Identify which cell holds the provided text, then report its (x, y) central coordinate. 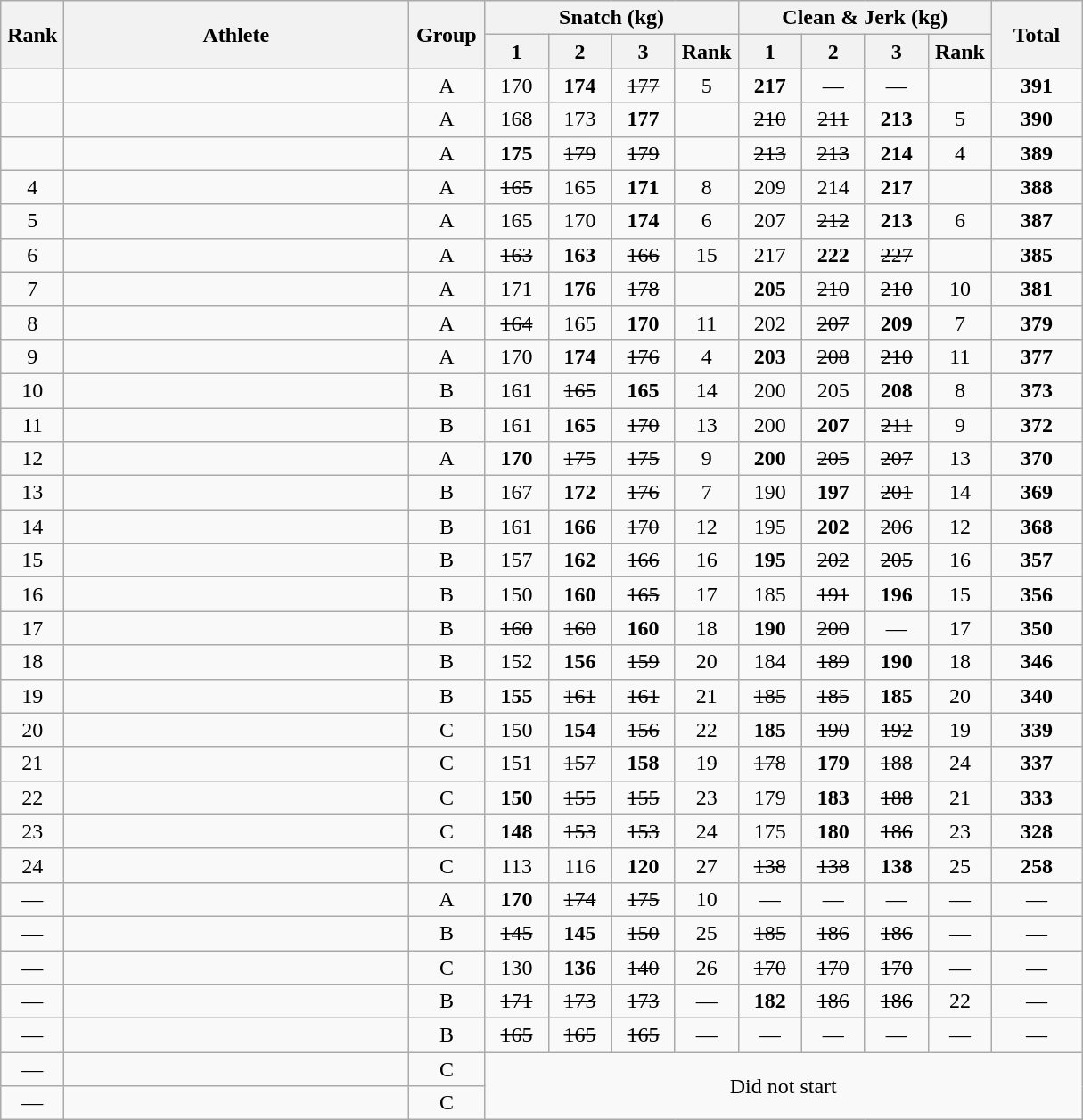
183 (833, 797)
Athlete (236, 35)
120 (644, 865)
136 (579, 967)
Total (1036, 35)
116 (579, 865)
377 (1036, 356)
113 (517, 865)
159 (644, 662)
369 (1036, 493)
182 (770, 1001)
189 (833, 662)
27 (706, 865)
167 (517, 493)
191 (833, 594)
340 (1036, 696)
391 (1036, 86)
379 (1036, 323)
356 (1036, 594)
164 (517, 323)
390 (1036, 119)
387 (1036, 221)
370 (1036, 459)
140 (644, 967)
26 (706, 967)
258 (1036, 865)
346 (1036, 662)
350 (1036, 628)
339 (1036, 730)
201 (897, 493)
184 (770, 662)
227 (897, 255)
389 (1036, 153)
222 (833, 255)
Group (447, 35)
Clean & Jerk (kg) (865, 18)
168 (517, 119)
151 (517, 764)
372 (1036, 425)
148 (517, 831)
130 (517, 967)
196 (897, 594)
192 (897, 730)
333 (1036, 797)
206 (897, 527)
158 (644, 764)
152 (517, 662)
197 (833, 493)
381 (1036, 289)
385 (1036, 255)
154 (579, 730)
180 (833, 831)
373 (1036, 390)
368 (1036, 527)
162 (579, 560)
328 (1036, 831)
388 (1036, 187)
172 (579, 493)
357 (1036, 560)
337 (1036, 764)
212 (833, 221)
203 (770, 356)
Did not start (784, 1086)
Snatch (kg) (611, 18)
